Detect which cell encompasses the target text, then output its [x, y] center coordinate. 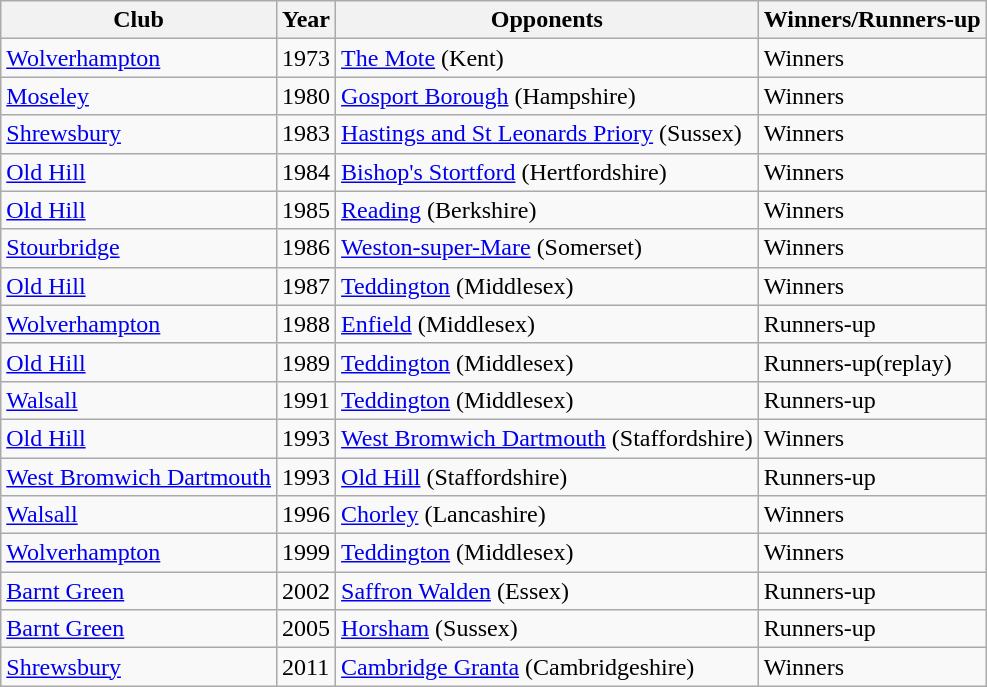
1984 [306, 172]
1991 [306, 400]
Enfield (Middlesex) [548, 324]
1985 [306, 210]
Bishop's Stortford (Hertfordshire) [548, 172]
1983 [306, 134]
Stourbridge [139, 248]
Opponents [548, 20]
1989 [306, 362]
West Bromwich Dartmouth (Staffordshire) [548, 438]
The Mote (Kent) [548, 58]
Chorley (Lancashire) [548, 515]
1986 [306, 248]
1980 [306, 96]
2005 [306, 629]
Hastings and St Leonards Priory (Sussex) [548, 134]
1988 [306, 324]
Runners-up(replay) [872, 362]
West Bromwich Dartmouth [139, 477]
Winners/Runners-up [872, 20]
1999 [306, 553]
1987 [306, 286]
Horsham (Sussex) [548, 629]
2002 [306, 591]
Club [139, 20]
2011 [306, 667]
Moseley [139, 96]
Old Hill (Staffordshire) [548, 477]
1973 [306, 58]
Saffron Walden (Essex) [548, 591]
1996 [306, 515]
Weston-super-Mare (Somerset) [548, 248]
Year [306, 20]
Reading (Berkshire) [548, 210]
Cambridge Granta (Cambridgeshire) [548, 667]
Gosport Borough (Hampshire) [548, 96]
